Output the (X, Y) coordinate of the center of the cell containing the given text.  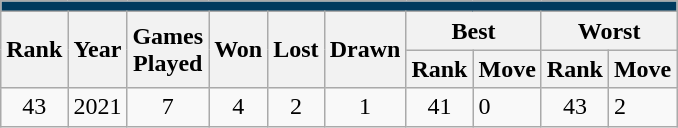
41 (440, 107)
7 (168, 107)
0 (507, 107)
1 (365, 107)
Won (238, 50)
GamesPlayed (168, 50)
Lost (296, 50)
Best (474, 31)
2021 (98, 107)
Year (98, 50)
Worst (608, 31)
4 (238, 107)
Drawn (365, 50)
